For the text-containing cell, return its midpoint in [X, Y] coordinate format. 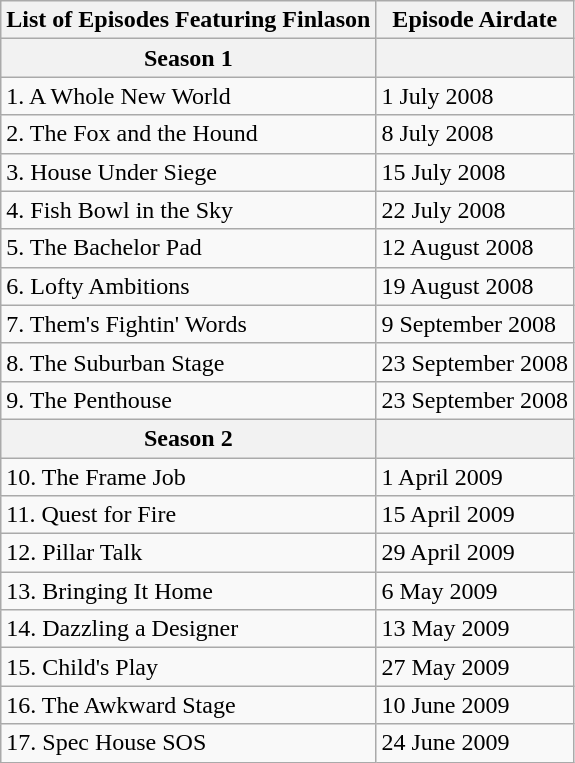
12 August 2008 [475, 248]
10. The Frame Job [188, 477]
15 April 2009 [475, 515]
11. Quest for Fire [188, 515]
14. Dazzling a Designer [188, 629]
22 July 2008 [475, 210]
List of Episodes Featuring Finlason [188, 20]
27 May 2009 [475, 667]
1 July 2008 [475, 96]
8 July 2008 [475, 134]
17. Spec House SOS [188, 743]
5. The Bachelor Pad [188, 248]
Season 2 [188, 438]
1 April 2009 [475, 477]
4. Fish Bowl in the Sky [188, 210]
6. Lofty Ambitions [188, 286]
9. The Penthouse [188, 400]
9 September 2008 [475, 324]
2. The Fox and the Hound [188, 134]
19 August 2008 [475, 286]
15. Child's Play [188, 667]
6 May 2009 [475, 591]
13. Bringing It Home [188, 591]
3. House Under Siege [188, 172]
15 July 2008 [475, 172]
1. A Whole New World [188, 96]
10 June 2009 [475, 705]
Season 1 [188, 58]
Episode Airdate [475, 20]
24 June 2009 [475, 743]
12. Pillar Talk [188, 553]
7. Them's Fightin' Words [188, 324]
16. The Awkward Stage [188, 705]
8. The Suburban Stage [188, 362]
13 May 2009 [475, 629]
29 April 2009 [475, 553]
